Detect which cell encompasses the target text, then output its (X, Y) center coordinate. 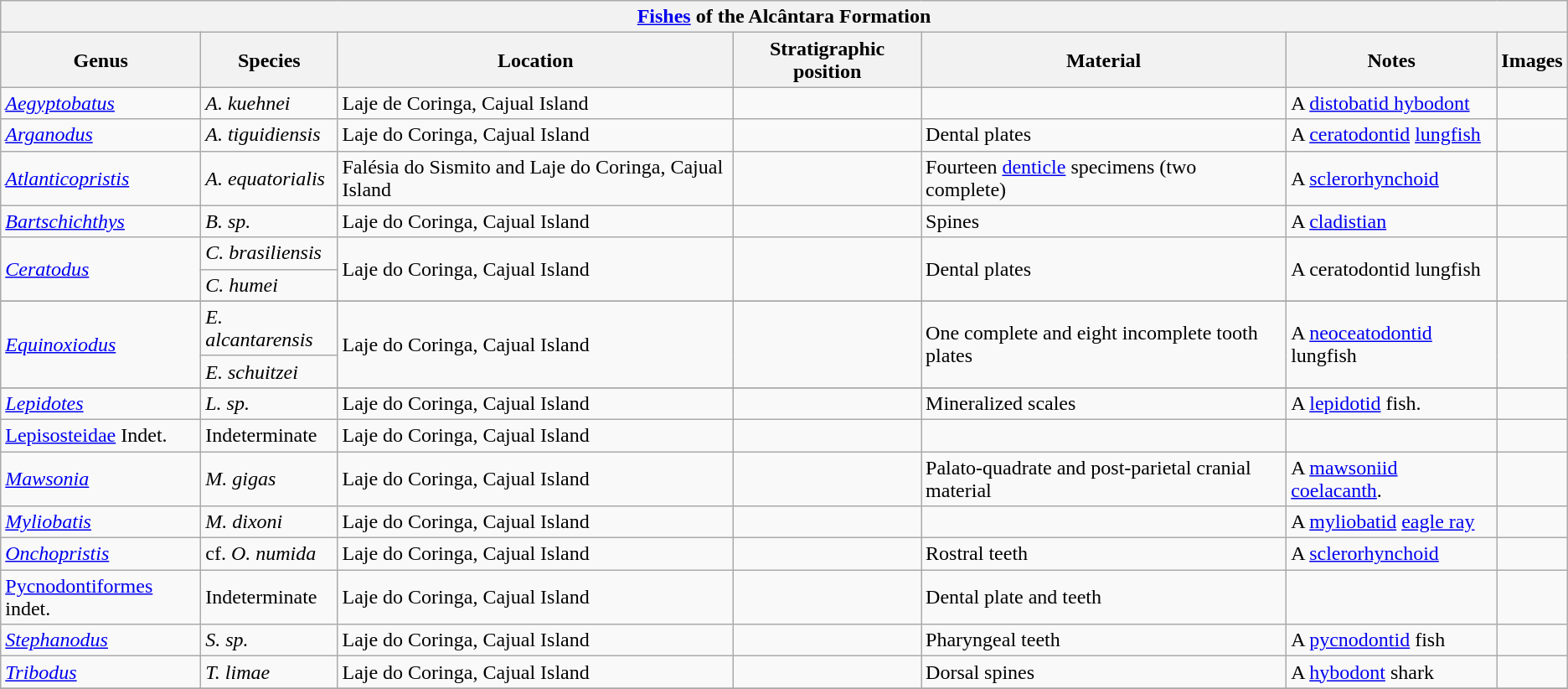
A. equatorialis (270, 178)
Material (1104, 60)
Onchopristis (101, 554)
Stephanodus (101, 640)
A hybodont shark (1392, 672)
C. humei (270, 285)
E. schuitzei (270, 371)
Lepisosteidae Indet. (101, 435)
Spines (1104, 221)
Location (536, 60)
L. sp. (270, 403)
A lepidotid fish. (1392, 403)
A myliobatid eagle ray (1392, 522)
Mawsonia (101, 478)
Mineralized scales (1104, 403)
Pycnodontiformes indet. (101, 597)
M. gigas (270, 478)
Myliobatis (101, 522)
B. sp. (270, 221)
Fourteen denticle specimens (two complete) (1104, 178)
M. dixoni (270, 522)
Tribodus (101, 672)
S. sp. (270, 640)
Dorsal spines (1104, 672)
Arganodus (101, 135)
A. tiguidiensis (270, 135)
Atlanticopristis (101, 178)
Genus (101, 60)
A. kuehnei (270, 103)
Species (270, 60)
Dental plate and teeth (1104, 597)
Equinoxiodus (101, 344)
Aegyptobatus (101, 103)
A neoceatodontid lungfish (1392, 344)
Lepidotes (101, 403)
A distobatid hybodont (1392, 103)
C. brasiliensis (270, 253)
Falésia do Sismito and Laje do Coringa, Cajual Island (536, 178)
Bartschichthys (101, 221)
Rostral teeth (1104, 554)
A pycnodontid fish (1392, 640)
Fishes of the Alcântara Formation (784, 17)
Notes (1392, 60)
Stratigraphic position (828, 60)
E. alcantarensis (270, 329)
A mawsoniid coelacanth. (1392, 478)
A cladistian (1392, 221)
Palato-quadrate and post-parietal cranial material (1104, 478)
cf. O. numida (270, 554)
One complete and eight incomplete tooth plates (1104, 344)
Pharyngeal teeth (1104, 640)
Ceratodus (101, 269)
T. limae (270, 672)
Laje de Coringa, Cajual Island (536, 103)
Images (1532, 60)
